Search for the cell housing the specified text and yield its (x, y) center coordinate. 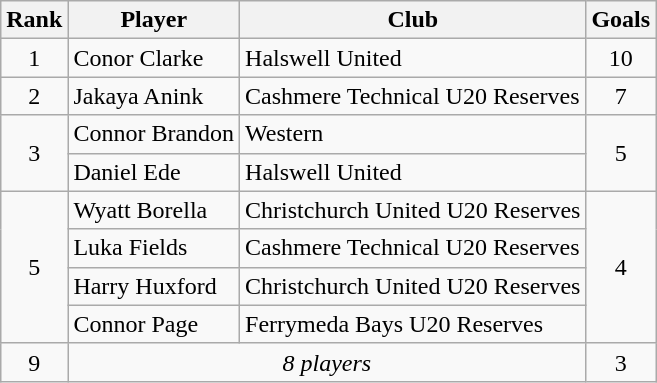
Western (413, 134)
Connor Brandon (154, 134)
7 (621, 96)
2 (34, 96)
8 players (327, 362)
Club (413, 20)
1 (34, 58)
Jakaya Anink (154, 96)
Ferrymeda Bays U20 Reserves (413, 324)
Goals (621, 20)
Daniel Ede (154, 172)
10 (621, 58)
4 (621, 267)
Wyatt Borella (154, 210)
Player (154, 20)
Rank (34, 20)
9 (34, 362)
Harry Huxford (154, 286)
Conor Clarke (154, 58)
Connor Page (154, 324)
Luka Fields (154, 248)
